Return the (X, Y) coordinate for the center point of the cell that contains the specified text.  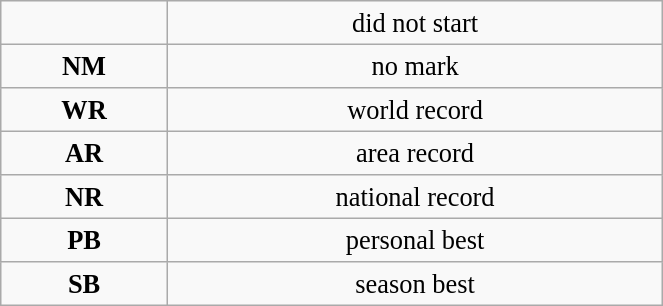
SB (84, 284)
world record (415, 109)
WR (84, 109)
national record (415, 197)
no mark (415, 66)
did not start (415, 22)
area record (415, 153)
personal best (415, 240)
AR (84, 153)
season best (415, 284)
NM (84, 66)
PB (84, 240)
NR (84, 197)
